Identify which cell holds the provided text, then report its [X, Y] central coordinate. 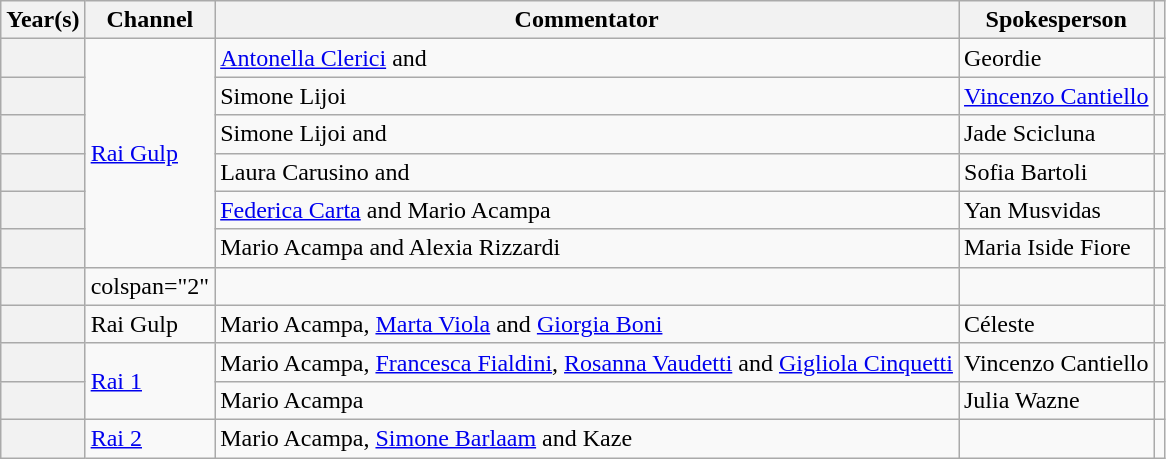
Yan Musvidas [1056, 210]
Mario Acampa, Francesca Fialdini, Rosanna Vaudetti and Gigliola Cinquetti [587, 362]
Simone Lijoi and [587, 134]
Julia Wazne [1056, 400]
Mario Acampa, Marta Viola and Giorgia Boni [587, 324]
Mario Acampa, Simone Barlaam and Kaze [587, 438]
Year(s) [43, 20]
Commentator [587, 20]
Mario Acampa [587, 400]
Antonella Clerici and [587, 58]
Spokesperson [1056, 20]
Rai 1 [150, 381]
Rai 2 [150, 438]
Laura Carusino and [587, 172]
Channel [150, 20]
Geordie [1056, 58]
Sofia Bartoli [1056, 172]
colspan="2" [150, 286]
Federica Carta and Mario Acampa [587, 210]
Mario Acampa and Alexia Rizzardi [587, 248]
Céleste [1056, 324]
Maria Iside Fiore [1056, 248]
Jade Scicluna [1056, 134]
Simone Lijoi [587, 96]
